Scan for the cell matching the given text and deliver its [x, y] coordinate at center. 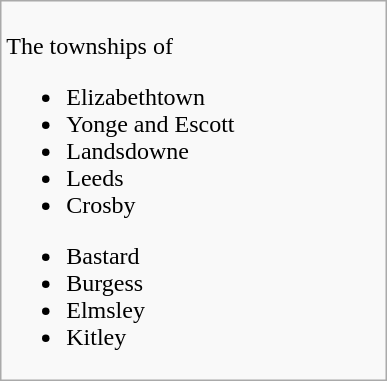
The townships of ElizabethtownYonge and EscottLandsdowneLeedsCrosbyBastardBurgessElmsleyKitley [194, 191]
